Return (x, y) of the center of cell containing provided text 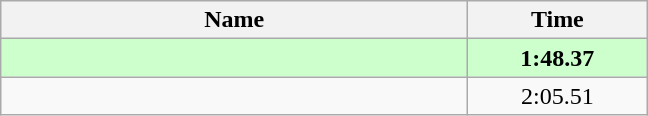
Name (234, 20)
2:05.51 (558, 96)
Time (558, 20)
1:48.37 (558, 58)
